Capture the cell that displays the provided text and extract its (x, y) central coordinate. 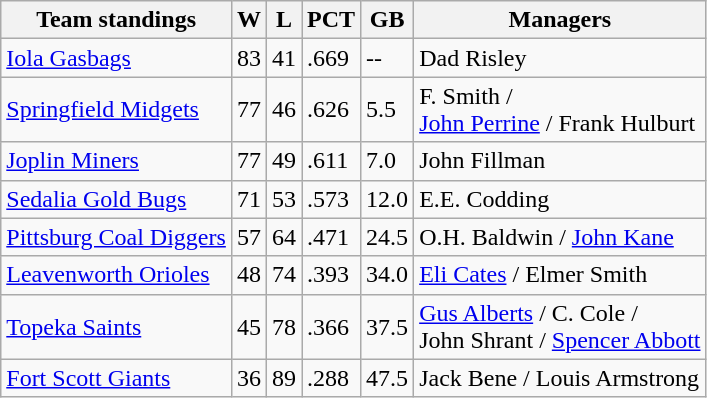
7.0 (388, 161)
89 (284, 378)
PCT (332, 20)
71 (248, 199)
48 (248, 275)
L (284, 20)
57 (248, 237)
78 (284, 326)
37.5 (388, 326)
.288 (332, 378)
34.0 (388, 275)
E.E. Codding (560, 199)
46 (284, 110)
.366 (332, 326)
W (248, 20)
Sedalia Gold Bugs (116, 199)
24.5 (388, 237)
Managers (560, 20)
O.H. Baldwin / John Kane (560, 237)
Topeka Saints (116, 326)
53 (284, 199)
-- (388, 58)
Iola Gasbags (116, 58)
12.0 (388, 199)
Pittsburg Coal Diggers (116, 237)
Springfield Midgets (116, 110)
Gus Alberts / C. Cole / John Shrant / Spencer Abbott (560, 326)
Joplin Miners (116, 161)
Leavenworth Orioles (116, 275)
F. Smith / John Perrine / Frank Hulburt (560, 110)
74 (284, 275)
.669 (332, 58)
.611 (332, 161)
47.5 (388, 378)
Fort Scott Giants (116, 378)
83 (248, 58)
GB (388, 20)
Jack Bene / Louis Armstrong (560, 378)
.393 (332, 275)
Dad Risley (560, 58)
41 (284, 58)
.573 (332, 199)
45 (248, 326)
.471 (332, 237)
5.5 (388, 110)
64 (284, 237)
.626 (332, 110)
John Fillman (560, 161)
49 (284, 161)
Eli Cates / Elmer Smith (560, 275)
Team standings (116, 20)
36 (248, 378)
